Search for the cell housing the specified text and yield its [X, Y] center coordinate. 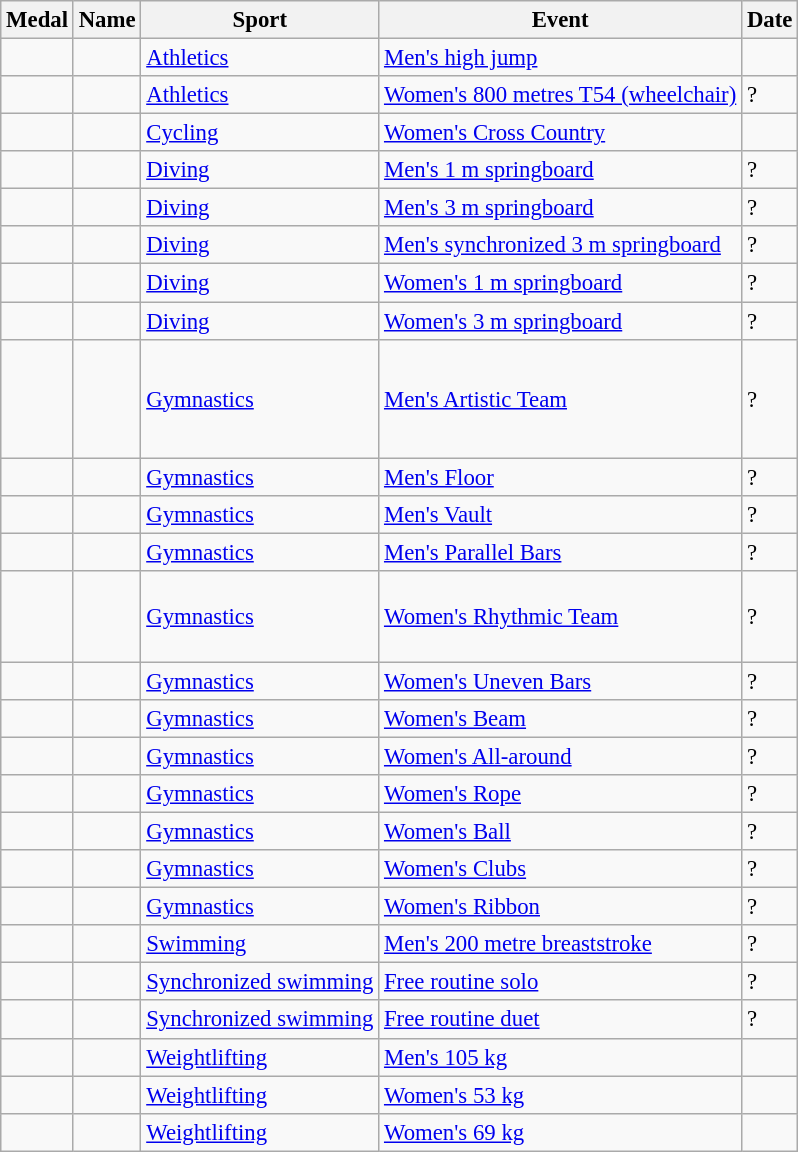
Men's Vault [560, 514]
Women's 800 metres T54 (wheelchair) [560, 95]
Women's Cross Country [560, 133]
Cycling [260, 133]
Free routine duet [560, 1020]
Men's 200 metre breaststroke [560, 944]
Swimming [260, 944]
Women's 3 m springboard [560, 321]
Men's Parallel Bars [560, 552]
Sport [260, 20]
Men's 1 m springboard [560, 170]
Name [107, 20]
Women's Rope [560, 794]
Women's All-around [560, 756]
Women's Beam [560, 719]
Women's Ribbon [560, 907]
Women's Rhythmic Team [560, 617]
Women's 53 kg [560, 1095]
Men's Artistic Team [560, 398]
Women's Clubs [560, 869]
Date [770, 20]
Free routine solo [560, 982]
Men's 105 kg [560, 1057]
Women's Ball [560, 832]
Men's synchronized 3 m springboard [560, 245]
Men's high jump [560, 58]
Men's Floor [560, 477]
Men's 3 m springboard [560, 208]
Event [560, 20]
Medal [38, 20]
Women's 69 kg [560, 1132]
Women's 1 m springboard [560, 283]
Women's Uneven Bars [560, 681]
